Detect which cell encompasses the target text, then output its [x, y] center coordinate. 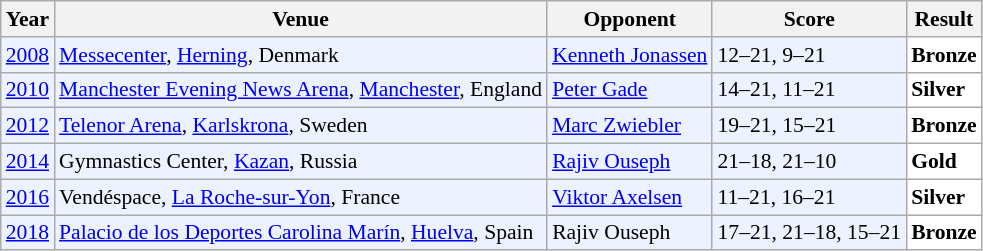
Viktor Axelsen [630, 197]
Opponent [630, 19]
14–21, 11–21 [809, 90]
Venue [300, 19]
Gymnastics Center, Kazan, Russia [300, 162]
Score [809, 19]
2008 [28, 55]
Manchester Evening News Arena, Manchester, England [300, 90]
Vendéspace, La Roche-sur-Yon, France [300, 197]
Year [28, 19]
17–21, 21–18, 15–21 [809, 233]
Kenneth Jonassen [630, 55]
Telenor Arena, Karlskrona, Sweden [300, 126]
2014 [28, 162]
Peter Gade [630, 90]
Marc Zwiebler [630, 126]
2010 [28, 90]
2016 [28, 197]
21–18, 21–10 [809, 162]
Gold [944, 162]
Result [944, 19]
12–21, 9–21 [809, 55]
19–21, 15–21 [809, 126]
2018 [28, 233]
Messecenter, Herning, Denmark [300, 55]
11–21, 16–21 [809, 197]
Palacio de los Deportes Carolina Marín, Huelva, Spain [300, 233]
2012 [28, 126]
